Find where the given text appears and provide that cell's center as (x, y) coordinate. 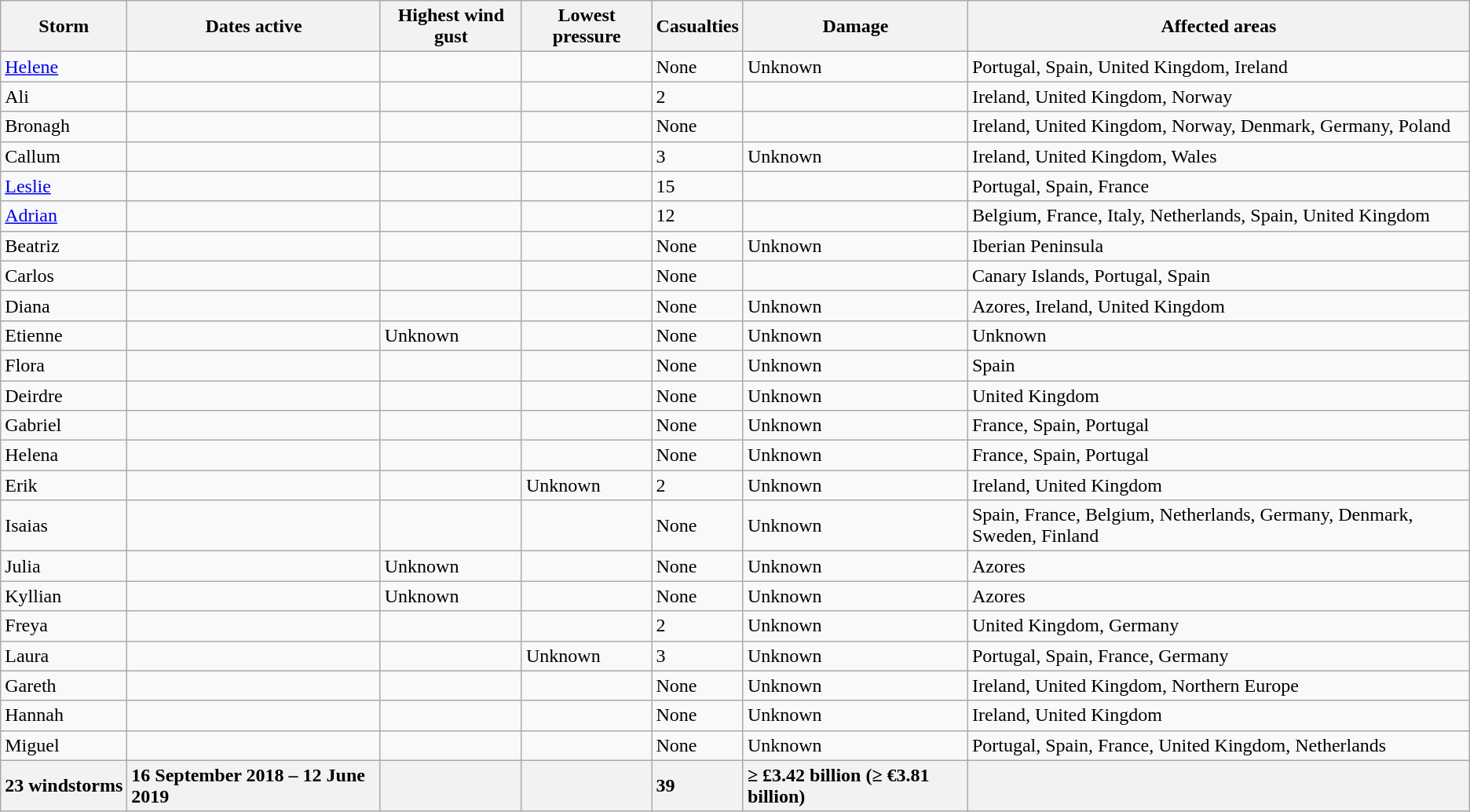
Portugal, Spain, France, United Kingdom, Netherlands (1219, 745)
Spain (1219, 365)
Dates active (254, 27)
Erik (64, 485)
Carlos (64, 276)
Ireland, United Kingdom, Norway (1219, 97)
United Kingdom (1219, 395)
Isaias (64, 526)
Gabriel (64, 426)
Julia (64, 566)
Helena (64, 455)
Iberian Peninsula (1219, 246)
Azores, Ireland, United Kingdom (1219, 305)
Portugal, Spain, United Kingdom, Ireland (1219, 67)
Callum (64, 156)
Diana (64, 305)
Deirdre (64, 395)
Hannah (64, 715)
Spain, France, Belgium, Netherlands, Germany, Denmark, Sweden, Finland (1219, 526)
Portugal, Spain, France (1219, 186)
Kyllian (64, 596)
Flora (64, 365)
Ireland, United Kingdom, Norway, Denmark, Germany, Poland (1219, 126)
Leslie (64, 186)
≥ £3.42 billion (≥ €3.81 billion) (855, 785)
Canary Islands, Portugal, Spain (1219, 276)
Laura (64, 656)
Ireland, United Kingdom, Wales (1219, 156)
12 (697, 216)
Beatriz (64, 246)
Gareth (64, 686)
Damage (855, 27)
Helene (64, 67)
16 September 2018 – 12 June 2019 (254, 785)
Portugal, Spain, France, Germany (1219, 656)
Lowest pressure (587, 27)
Storm (64, 27)
Etienne (64, 335)
Belgium, France, Italy, Netherlands, Spain, United Kingdom (1219, 216)
Freya (64, 626)
Casualties (697, 27)
23 windstorms (64, 785)
Highest wind gust (451, 27)
Ireland, United Kingdom, Northern Europe (1219, 686)
Ali (64, 97)
Bronagh (64, 126)
Affected areas (1219, 27)
Miguel (64, 745)
39 (697, 785)
United Kingdom, Germany (1219, 626)
15 (697, 186)
Adrian (64, 216)
